Extract the [X, Y] coordinate from the center of the cell holding the provided text.  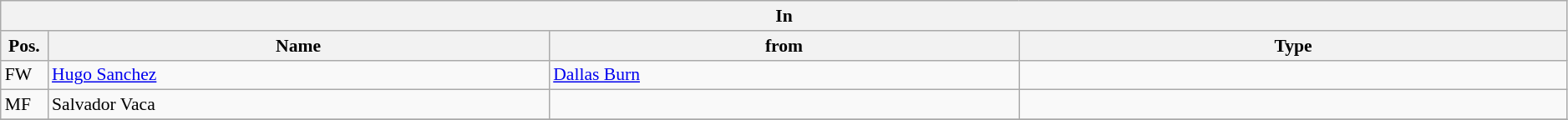
In [784, 16]
Name [298, 46]
from [784, 46]
Salvador Vaca [298, 105]
Dallas Burn [784, 75]
Type [1293, 46]
MF [24, 105]
Pos. [24, 46]
FW [24, 75]
Hugo Sanchez [298, 75]
